Search for the cell housing the specified text and yield its (X, Y) center coordinate. 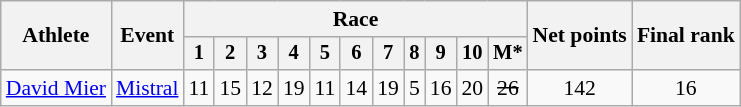
10 (473, 54)
6 (356, 54)
David Mier (56, 88)
4 (294, 54)
Athlete (56, 36)
15 (230, 88)
M* (508, 54)
9 (441, 54)
8 (414, 54)
20 (473, 88)
2 (230, 54)
1 (198, 54)
12 (262, 88)
14 (356, 88)
7 (388, 54)
3 (262, 54)
Event (147, 36)
142 (580, 88)
Mistral (147, 88)
Final rank (686, 36)
Race (355, 19)
Net points (580, 36)
26 (508, 88)
